For the text-containing cell, return its midpoint in [X, Y] coordinate format. 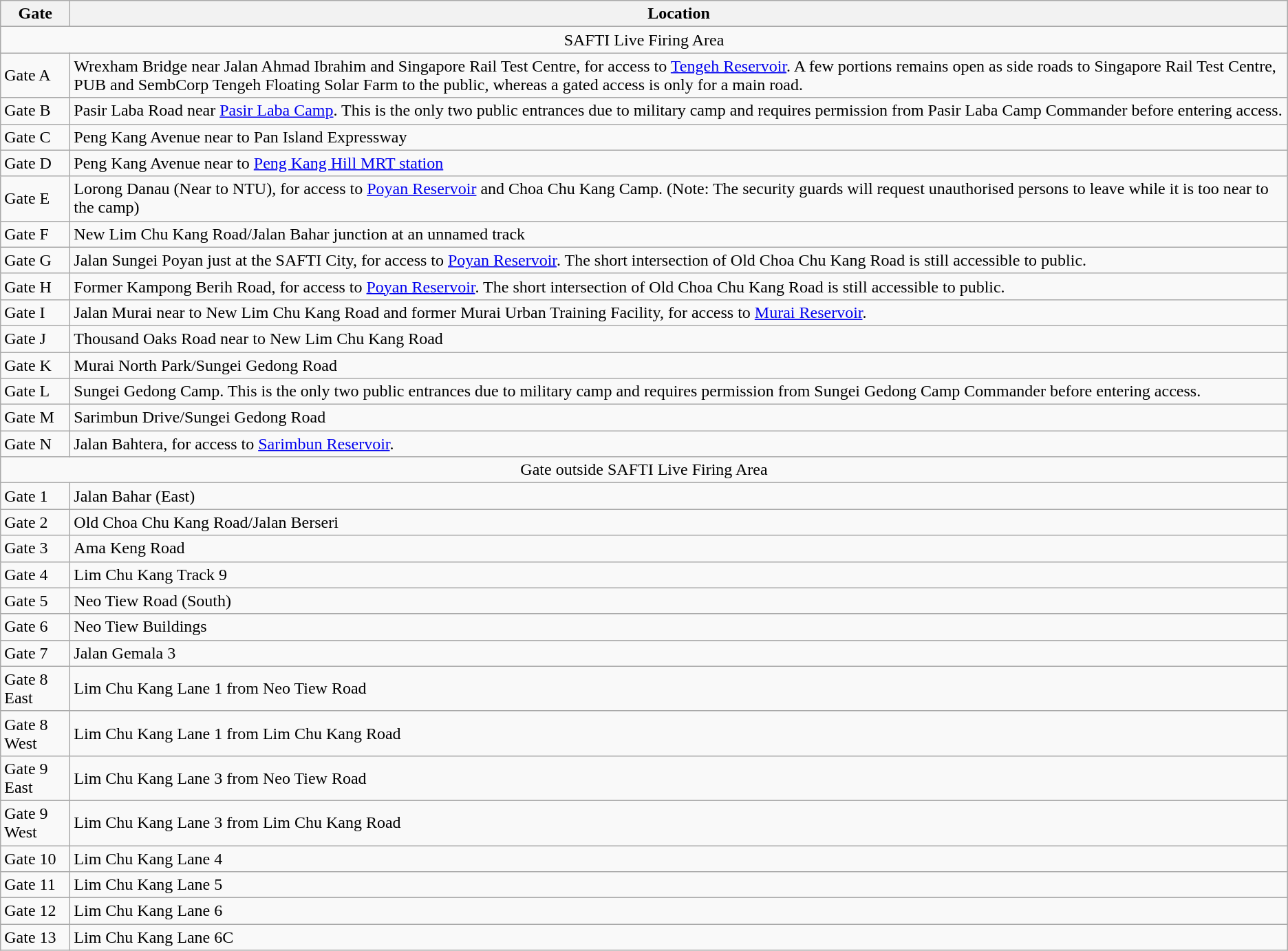
Jalan Murai near to New Lim Chu Kang Road and former Murai Urban Training Facility, for access to Murai Reservoir. [678, 312]
Jalan Gemala 3 [678, 653]
Neo Tiew Road (South) [678, 601]
Gate E [36, 198]
Jalan Bahar (East) [678, 496]
Gate C [36, 137]
New Lim Chu Kang Road/Jalan Bahar junction at an unnamed track [678, 234]
Gate 8 West [36, 734]
Location [678, 14]
Gate H [36, 286]
Former Kampong Berih Road, for access to Poyan Reservoir. The short intersection of Old Choa Chu Kang Road is still accessible to public. [678, 286]
Gate F [36, 234]
Neo Tiew Buildings [678, 627]
Gate 6 [36, 627]
Ama Keng Road [678, 548]
Gate outside SAFTI Live Firing Area [644, 470]
Gate B [36, 111]
Gate K [36, 365]
Gate I [36, 312]
Gate 9 West [36, 823]
Gate 7 [36, 653]
Gate L [36, 392]
Lim Chu Kang Lane 3 from Neo Tiew Road [678, 778]
Lim Chu Kang Lane 4 [678, 858]
Peng Kang Avenue near to Peng Kang Hill MRT station [678, 163]
Sarimbun Drive/Sungei Gedong Road [678, 418]
Gate 10 [36, 858]
Gate [36, 14]
Gate M [36, 418]
Gate G [36, 260]
Gate 4 [36, 575]
Jalan Bahtera, for access to Sarimbun Reservoir. [678, 444]
Gate 1 [36, 496]
Gate 11 [36, 885]
SAFTI Live Firing Area [644, 40]
Lim Chu Kang Lane 3 from Lim Chu Kang Road [678, 823]
Peng Kang Avenue near to Pan Island Expressway [678, 137]
Gate 9 East [36, 778]
Gate 13 [36, 937]
Gate J [36, 339]
Gate 5 [36, 601]
Gate D [36, 163]
Thousand Oaks Road near to New Lim Chu Kang Road [678, 339]
Lim Chu Kang Track 9 [678, 575]
Gate N [36, 444]
Gate 2 [36, 522]
Gate 3 [36, 548]
Gate A [36, 76]
Lim Chu Kang Lane 5 [678, 885]
Lim Chu Kang Lane 1 from Lim Chu Kang Road [678, 734]
Lim Chu Kang Lane 6 [678, 911]
Lim Chu Kang Lane 6C [678, 937]
Murai North Park/Sungei Gedong Road [678, 365]
Gate 8 East [36, 688]
Gate 12 [36, 911]
Old Choa Chu Kang Road/Jalan Berseri [678, 522]
Lim Chu Kang Lane 1 from Neo Tiew Road [678, 688]
